Identify which cell holds the provided text, then report its [x, y] central coordinate. 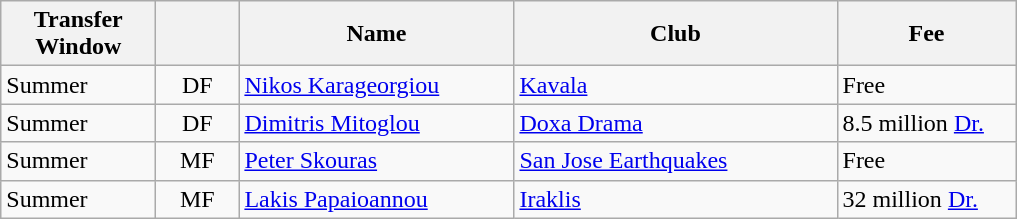
Nikos Karageorgiou [376, 85]
32 million Dr. [926, 199]
Club [676, 34]
8.5 million Dr. [926, 123]
Doxa Drama [676, 123]
Fee [926, 34]
Name [376, 34]
Iraklis [676, 199]
Transfer Window [78, 34]
Peter Skouras [376, 161]
Kavala [676, 85]
Lakis Papaioannou [376, 199]
San Jose Earthquakes [676, 161]
Dimitris Mitoglou [376, 123]
